Determine the [x, y] coordinate at the center of the cell enclosing the given text.  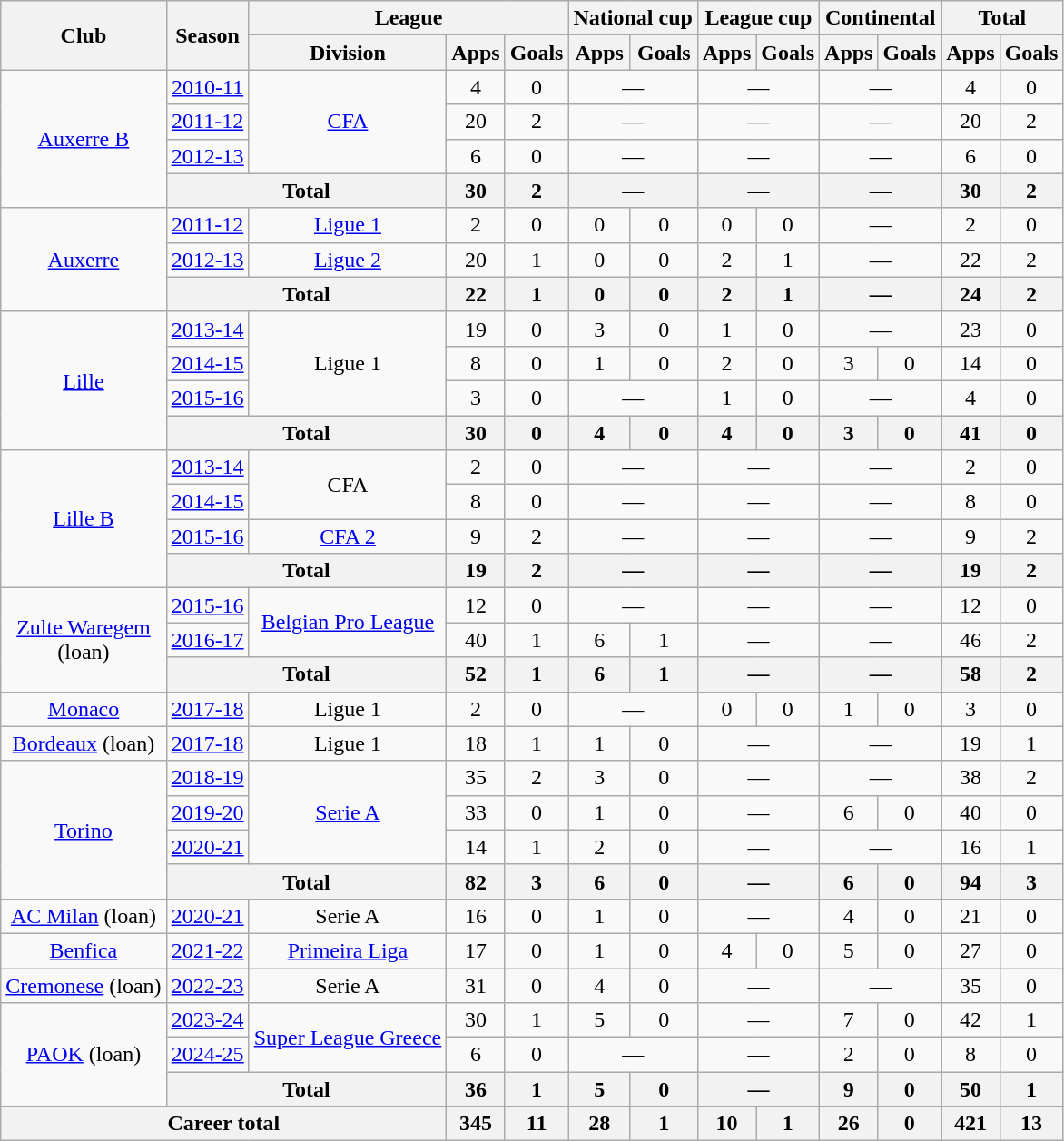
Auxerre [84, 260]
41 [970, 433]
42 [970, 1020]
421 [970, 1124]
Super League Greece [348, 1038]
13 [1031, 1124]
21 [970, 916]
Lille [84, 380]
Torino [84, 830]
38 [970, 778]
Bordeaux (loan) [84, 743]
League [409, 18]
18 [476, 743]
10 [726, 1124]
46 [970, 640]
Zulte Waregem(loan) [84, 640]
Auxerre B [84, 139]
CFA 2 [348, 536]
94 [970, 881]
33 [476, 812]
2018-19 [207, 778]
2016-17 [207, 640]
Lille B [84, 519]
Belgian Pro League [348, 623]
17 [476, 950]
Ligue 2 [348, 260]
Continental [881, 18]
League cup [758, 18]
Season [207, 35]
52 [476, 674]
23 [970, 329]
2010-11 [207, 87]
Primeira Liga [348, 950]
Club [84, 35]
31 [476, 985]
82 [476, 881]
27 [970, 950]
2024-25 [207, 1055]
AC Milan (loan) [84, 916]
28 [599, 1124]
345 [476, 1124]
Division [348, 53]
58 [970, 674]
2019-20 [207, 812]
24 [970, 294]
Benfica [84, 950]
50 [970, 1089]
National cup [633, 18]
2023-24 [207, 1020]
Career total [223, 1124]
7 [849, 1020]
2022-23 [207, 985]
Cremonese (loan) [84, 985]
PAOK (loan) [84, 1055]
26 [849, 1124]
Monaco [84, 709]
2021-22 [207, 950]
11 [537, 1124]
36 [476, 1089]
